Find where the given text appears and provide that cell's center as (x, y) coordinate. 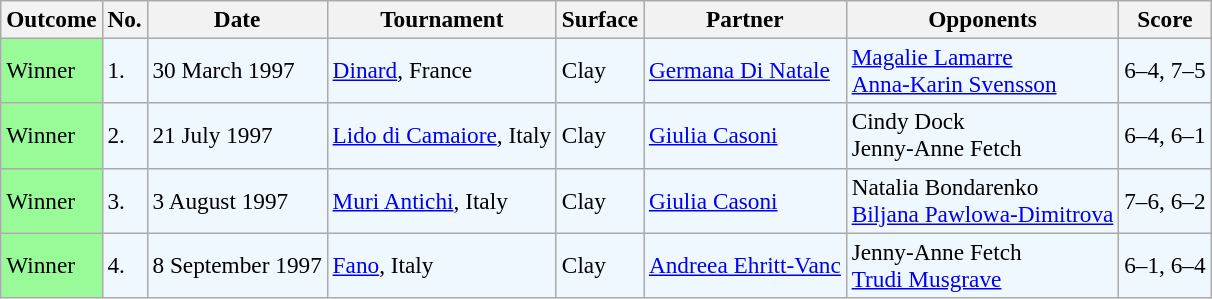
Date (237, 19)
Dinard, France (442, 70)
Fano, Italy (442, 264)
Germana Di Natale (746, 70)
Magalie Lamarre Anna-Karin Svensson (982, 70)
Andreea Ehritt-Vanc (746, 264)
4. (124, 264)
Opponents (982, 19)
3 August 1997 (237, 200)
Partner (746, 19)
Lido di Camaiore, Italy (442, 136)
Muri Antichi, Italy (442, 200)
No. (124, 19)
6–4, 7–5 (1165, 70)
1. (124, 70)
2. (124, 136)
Cindy Dock Jenny-Anne Fetch (982, 136)
Tournament (442, 19)
Score (1165, 19)
6–1, 6–4 (1165, 264)
8 September 1997 (237, 264)
Natalia Bondarenko Biljana Pawlowa-Dimitrova (982, 200)
Jenny-Anne Fetch Trudi Musgrave (982, 264)
21 July 1997 (237, 136)
6–4, 6–1 (1165, 136)
7–6, 6–2 (1165, 200)
Outcome (52, 19)
3. (124, 200)
30 March 1997 (237, 70)
Surface (600, 19)
